Return [X, Y] of the center of cell containing provided text 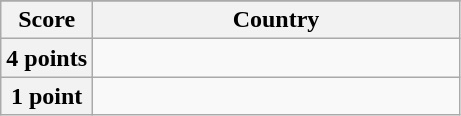
4 points [47, 58]
Country [276, 20]
Score [47, 20]
1 point [47, 96]
